Locate the cell with the specified text and output its [x, y] center coordinate. 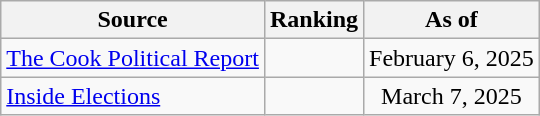
As of [452, 20]
February 6, 2025 [452, 58]
March 7, 2025 [452, 96]
Inside Elections [133, 96]
The Cook Political Report [133, 58]
Ranking [314, 20]
Source [133, 20]
